Search for the cell housing the specified text and yield its [x, y] center coordinate. 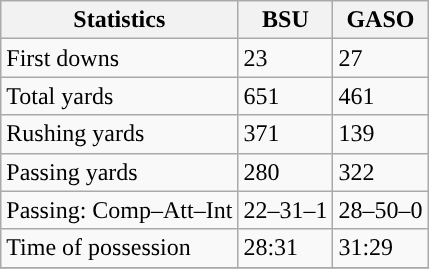
Passing: Comp–Att–Int [120, 210]
28–50–0 [380, 210]
Time of possession [120, 248]
371 [286, 134]
22–31–1 [286, 210]
322 [380, 172]
Statistics [120, 20]
Passing yards [120, 172]
First downs [120, 58]
461 [380, 96]
GASO [380, 20]
139 [380, 134]
28:31 [286, 248]
Rushing yards [120, 134]
31:29 [380, 248]
27 [380, 58]
Total yards [120, 96]
280 [286, 172]
651 [286, 96]
BSU [286, 20]
23 [286, 58]
